Return the (X, Y) coordinate for the center point of the cell that contains the specified text.  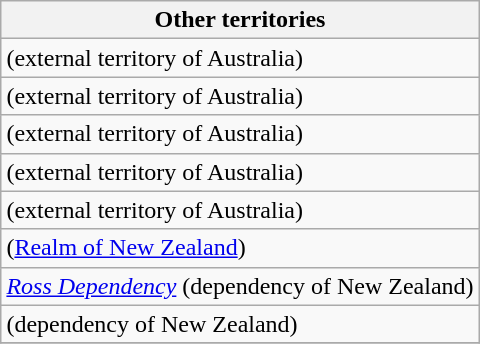
(Realm of New Zealand) (240, 248)
(dependency of New Zealand) (240, 324)
Ross Dependency (dependency of New Zealand) (240, 286)
Other territories (240, 20)
